Output the (x, y) coordinate of the center of the cell containing the given text.  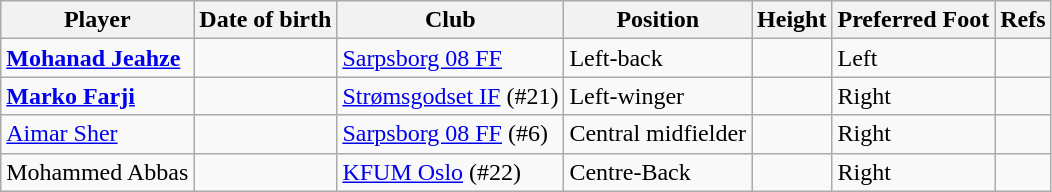
Date of birth (266, 20)
Player (98, 20)
Sarpsborg 08 FF (#6) (450, 134)
Centre-Back (658, 172)
Height (792, 20)
Refs (1023, 20)
Left-back (658, 58)
Marko Farji (98, 96)
Aimar Sher (98, 134)
Preferred Foot (914, 20)
Strømsgodset IF (#21) (450, 96)
Sarpsborg 08 FF (450, 58)
Position (658, 20)
Left-winger (658, 96)
Mohanad Jeahze (98, 58)
Club (450, 20)
Central midfielder (658, 134)
Mohammed Abbas (98, 172)
KFUM Oslo (#22) (450, 172)
Left (914, 58)
